Return the (x, y) coordinate for the center point of the cell that contains the specified text.  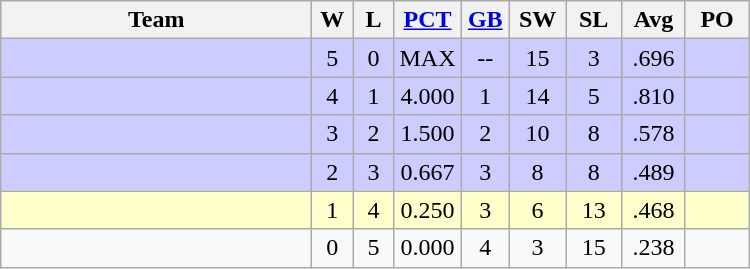
Avg (654, 20)
SL (594, 20)
4.000 (428, 96)
.468 (654, 210)
L (374, 20)
-- (486, 58)
.489 (654, 172)
1.500 (428, 134)
0.250 (428, 210)
13 (594, 210)
10 (538, 134)
PO (717, 20)
Team (156, 20)
SW (538, 20)
W (332, 20)
.696 (654, 58)
14 (538, 96)
.810 (654, 96)
GB (486, 20)
6 (538, 210)
.238 (654, 248)
PCT (428, 20)
MAX (428, 58)
0.667 (428, 172)
.578 (654, 134)
0.000 (428, 248)
